Capture the cell that displays the provided text and extract its [X, Y] central coordinate. 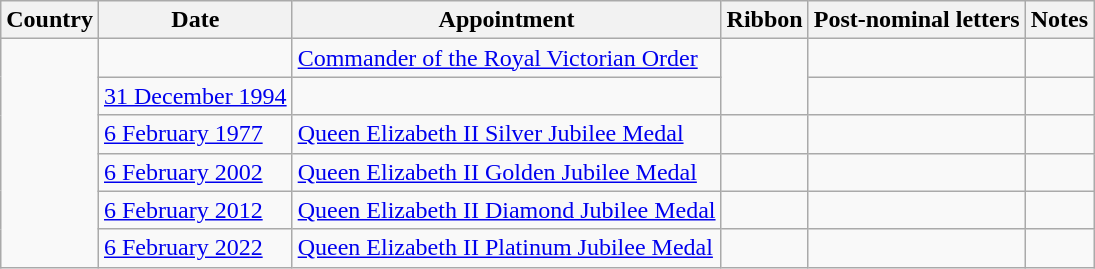
6 February 2012 [195, 210]
Appointment [506, 20]
Post-nominal letters [916, 20]
Date [195, 20]
Queen Elizabeth II Platinum Jubilee Medal [506, 248]
Queen Elizabeth II Silver Jubilee Medal [506, 134]
6 February 1977 [195, 134]
31 December 1994 [195, 96]
Ribbon [764, 20]
6 February 2022 [195, 248]
Country [50, 20]
Commander of the Royal Victorian Order [506, 58]
Queen Elizabeth II Diamond Jubilee Medal [506, 210]
Notes [1059, 20]
Queen Elizabeth II Golden Jubilee Medal [506, 172]
6 February 2002 [195, 172]
